Pinpoint the cell where the given text exists, returning its (X, Y) midpoint coordinate. 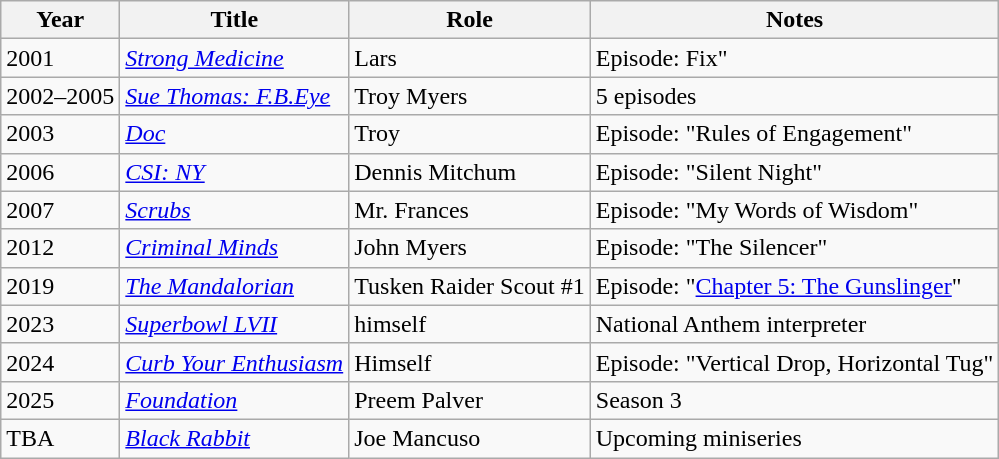
Sue Thomas: F.B.Eye (234, 96)
Year (60, 20)
2006 (60, 172)
Episode: "Silent Night" (794, 172)
Troy (470, 134)
Episode: "Chapter 5: The Gunslinger" (794, 286)
Superbowl LVII (234, 324)
Doc (234, 134)
Foundation (234, 400)
2007 (60, 210)
Season 3 (794, 400)
2001 (60, 58)
Episode: "Rules of Engagement" (794, 134)
Episode: "My Words of Wisdom" (794, 210)
Strong Medicine (234, 58)
Episode: "The Silencer" (794, 248)
Notes (794, 20)
himself (470, 324)
Preem Palver (470, 400)
5 episodes (794, 96)
National Anthem interpreter (794, 324)
Episode: Fix" (794, 58)
2025 (60, 400)
Upcoming miniseries (794, 438)
Tusken Raider Scout #1 (470, 286)
Title (234, 20)
Himself (470, 362)
Dennis Mitchum (470, 172)
2019 (60, 286)
Curb Your Enthusiasm (234, 362)
Lars (470, 58)
Scrubs (234, 210)
Joe Mancuso (470, 438)
CSI: NY (234, 172)
Criminal Minds (234, 248)
John Myers (470, 248)
2012 (60, 248)
The Mandalorian (234, 286)
Troy Myers (470, 96)
2002–2005 (60, 96)
Mr. Frances (470, 210)
Episode: "Vertical Drop, Horizontal Tug" (794, 362)
2023 (60, 324)
2003 (60, 134)
Black Rabbit (234, 438)
2024 (60, 362)
Role (470, 20)
TBA (60, 438)
